Determine the (x, y) coordinate at the center of the cell enclosing the given text.  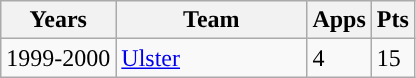
15 (392, 58)
1999-2000 (58, 58)
Apps (339, 20)
Pts (392, 20)
Ulster (212, 58)
4 (339, 58)
Team (212, 20)
Years (58, 20)
